Output the [X, Y] coordinate of the center of the cell containing the given text.  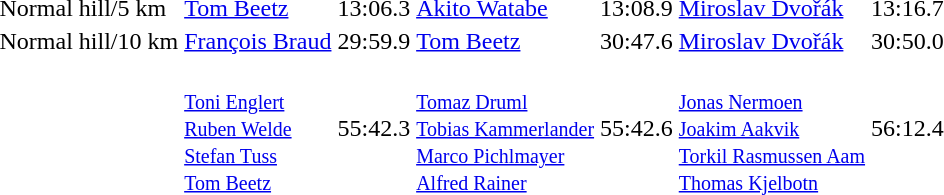
30:47.6 [637, 41]
François Braud [258, 41]
Tom Beetz [506, 41]
29:59.9 [374, 41]
Miroslav Dvořák [772, 41]
